Locate the cell with the specified text and output its [x, y] center coordinate. 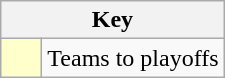
Key [112, 20]
Teams to playoffs [133, 58]
